Locate the cell with the specified text and output its [x, y] center coordinate. 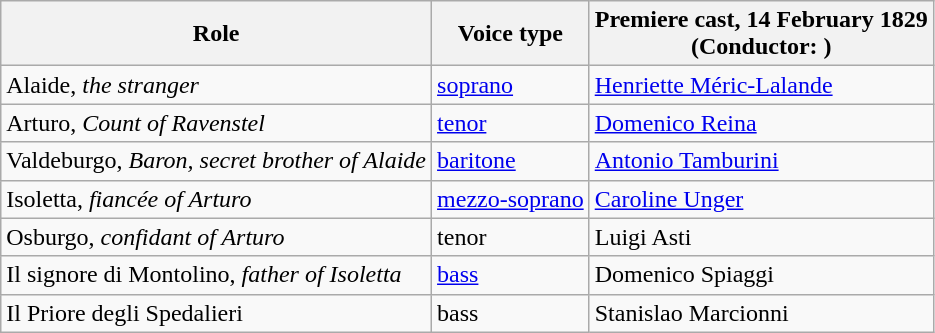
Il signore di Montolino, father of Isoletta [216, 275]
soprano [511, 85]
Antonio Tamburini [761, 161]
Stanislao Marcionni [761, 313]
Luigi Asti [761, 237]
Role [216, 34]
Osburgo, confidant of Arturo [216, 237]
mezzo-soprano [511, 199]
Premiere cast, 14 February 1829(Conductor: ) [761, 34]
Voice type [511, 34]
Il Priore degli Spedalieri [216, 313]
Valdeburgo, Baron, secret brother of Alaide [216, 161]
Henriette Méric-Lalande [761, 85]
Isoletta, fiancée of Arturo [216, 199]
baritone [511, 161]
Domenico Spiaggi [761, 275]
Arturo, Count of Ravenstel [216, 123]
Domenico Reina [761, 123]
Alaide, the stranger [216, 85]
Caroline Unger [761, 199]
